Output the (x, y) coordinate of the center of the cell containing the given text.  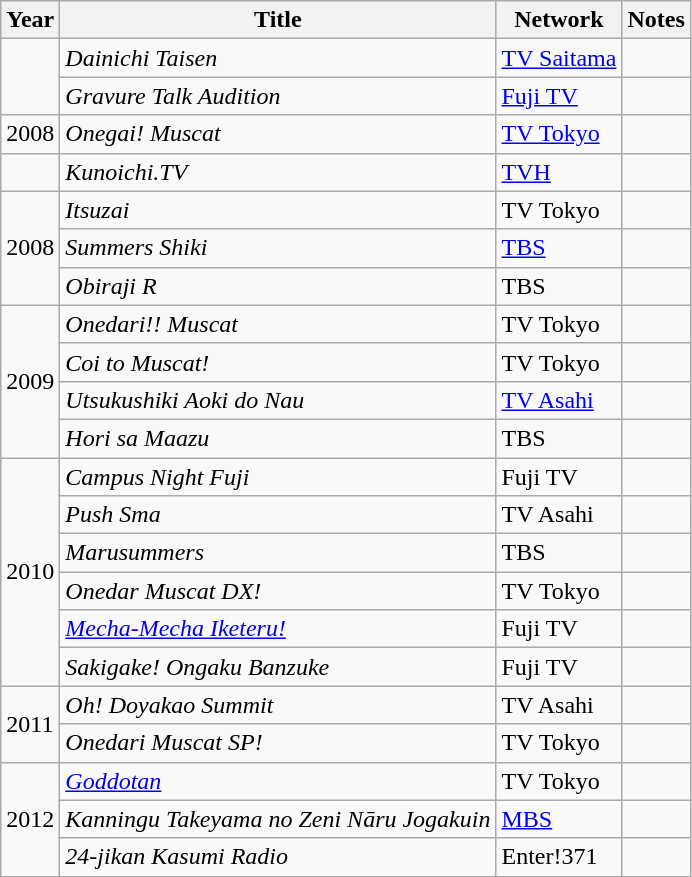
2010 (30, 572)
Goddotan (278, 781)
Sakigake! Ongaku Banzuke (278, 667)
Utsukushiki Aoki do Nau (278, 400)
Year (30, 20)
Oh! Doyakao Summit (278, 705)
24-jikan Kasumi Radio (278, 857)
Onedari!! Muscat (278, 324)
MBS (559, 819)
Kunoichi.TV (278, 172)
Notes (656, 20)
Hori sa Maazu (278, 438)
Campus Night Fuji (278, 477)
2012 (30, 819)
Itsuzai (278, 210)
Summers Shiki (278, 248)
Kanningu Takeyama no Zeni Nāru Jogakuin (278, 819)
Title (278, 20)
TVH (559, 172)
Obiraji R (278, 286)
Onegai! Muscat (278, 134)
Gravure Talk Audition (278, 96)
Marusummers (278, 553)
Enter!371 (559, 857)
Onedar Muscat DX! (278, 591)
Coi to Muscat! (278, 362)
2009 (30, 381)
Mecha-Mecha Iketeru! (278, 629)
TV Saitama (559, 58)
2011 (30, 724)
Push Sma (278, 515)
Onedari Muscat SP! (278, 743)
Network (559, 20)
Dainichi Taisen (278, 58)
